Identify which cell holds the provided text, then report its (x, y) central coordinate. 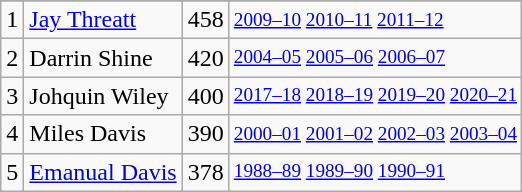
378 (206, 172)
Emanual Davis (103, 172)
390 (206, 134)
Johquin Wiley (103, 96)
Miles Davis (103, 134)
2 (12, 58)
3 (12, 96)
2017–18 2018–19 2019–20 2020–21 (375, 96)
400 (206, 96)
2004–05 2005–06 2006–07 (375, 58)
2000–01 2001–02 2002–03 2003–04 (375, 134)
Darrin Shine (103, 58)
1988–89 1989–90 1990–91 (375, 172)
1 (12, 20)
5 (12, 172)
Jay Threatt (103, 20)
4 (12, 134)
2009–10 2010–11 2011–12 (375, 20)
458 (206, 20)
420 (206, 58)
